Capture the cell that displays the provided text and extract its (x, y) central coordinate. 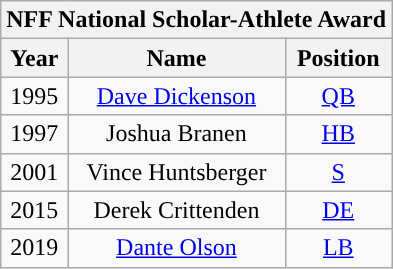
Position (338, 58)
2019 (34, 248)
LB (338, 248)
QB (338, 96)
1997 (34, 134)
1995 (34, 96)
Vince Huntsberger (176, 172)
S (338, 172)
Year (34, 58)
Joshua Branen (176, 134)
2001 (34, 172)
Derek Crittenden (176, 210)
Dave Dickenson (176, 96)
NFF National Scholar-Athlete Award (196, 20)
2015 (34, 210)
Dante Olson (176, 248)
DE (338, 210)
Name (176, 58)
HB (338, 134)
